Pinpoint the cell where the given text exists, returning its [X, Y] midpoint coordinate. 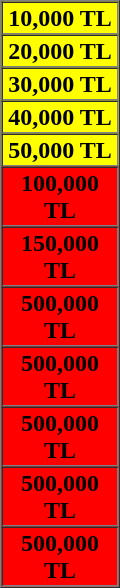
100,000 TL [60, 196]
20,000 TL [60, 50]
10,000 TL [60, 18]
30,000 TL [60, 84]
50,000 TL [60, 150]
40,000 TL [60, 116]
150,000 TL [60, 256]
